Locate the cell with the specified text and output its [x, y] center coordinate. 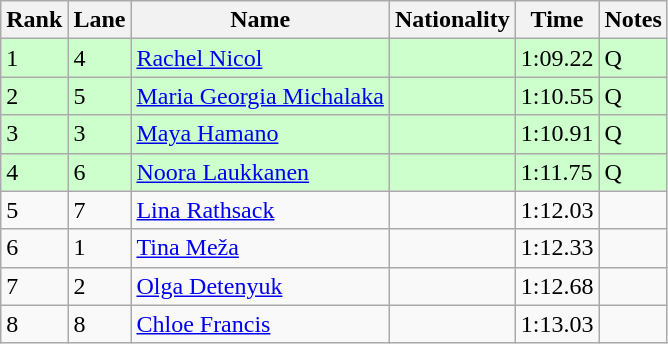
Olga Detenyuk [260, 286]
Noora Laukkanen [260, 172]
1:11.75 [557, 172]
1:12.68 [557, 286]
Tina Meža [260, 248]
1:12.03 [557, 210]
Time [557, 20]
Maria Georgia Michalaka [260, 96]
Maya Hamano [260, 134]
Lina Rathsack [260, 210]
1:10.55 [557, 96]
Rank [34, 20]
Lane [100, 20]
Nationality [452, 20]
Rachel Nicol [260, 58]
Name [260, 20]
1:12.33 [557, 248]
1:10.91 [557, 134]
Notes [633, 20]
1:09.22 [557, 58]
Chloe Francis [260, 324]
1:13.03 [557, 324]
